Identify which cell holds the provided text, then report its [X, Y] central coordinate. 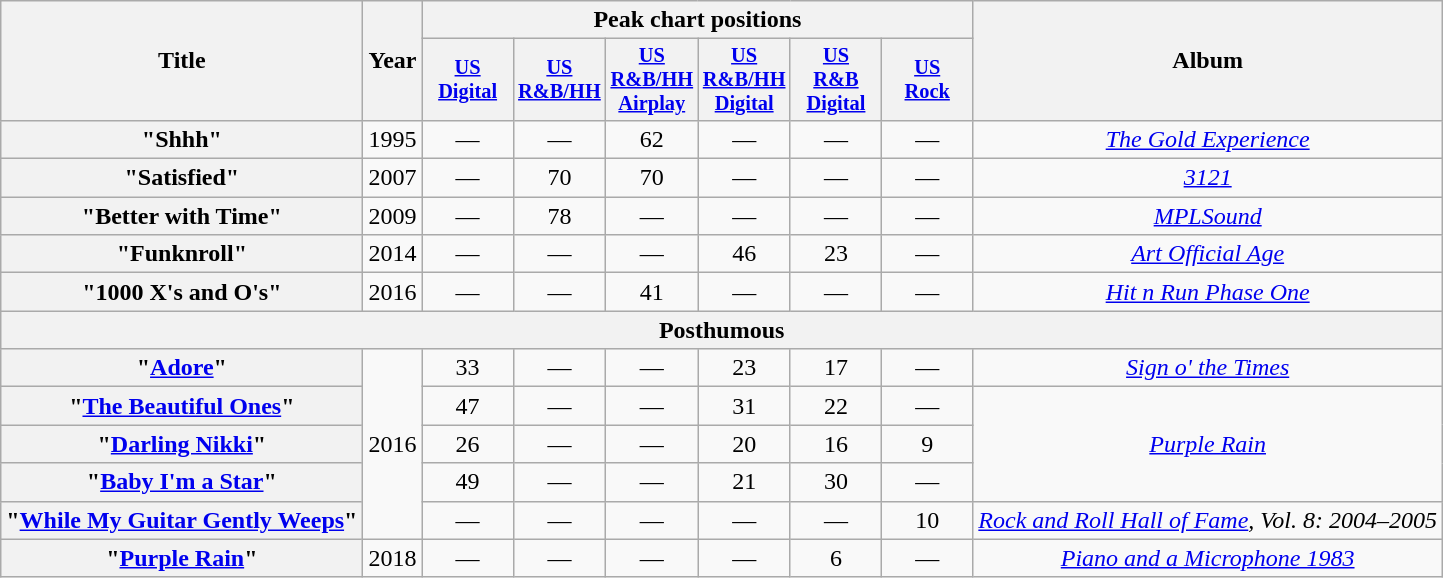
2009 [392, 216]
62 [652, 139]
"Better with Time" [182, 216]
17 [836, 368]
USR&B/HH [559, 80]
2014 [392, 254]
Title [182, 61]
Peak chart positions [698, 20]
The Gold Experience [1208, 139]
49 [468, 482]
22 [836, 406]
"Adore" [182, 368]
"Baby I'm a Star" [182, 482]
USRock [928, 80]
USR&B/HHDigital [744, 80]
1995 [392, 139]
33 [468, 368]
6 [836, 558]
Sign o' the Times [1208, 368]
Year [392, 61]
"Darling Nikki" [182, 444]
"Shhh" [182, 139]
Posthumous [722, 330]
2007 [392, 178]
"1000 X's and O's" [182, 292]
USDigital [468, 80]
"Satisfied" [182, 178]
16 [836, 444]
Album [1208, 61]
3121 [1208, 178]
10 [928, 520]
"Funknroll" [182, 254]
21 [744, 482]
46 [744, 254]
26 [468, 444]
MPLSound [1208, 216]
"While My Guitar Gently Weeps" [182, 520]
2018 [392, 558]
USR&B/HHAirplay [652, 80]
"The Beautiful Ones" [182, 406]
Piano and a Microphone 1983 [1208, 558]
31 [744, 406]
78 [559, 216]
Rock and Roll Hall of Fame, Vol. 8: 2004–2005 [1208, 520]
9 [928, 444]
47 [468, 406]
USR&BDigital [836, 80]
"Purple Rain" [182, 558]
Art Official Age [1208, 254]
41 [652, 292]
30 [836, 482]
20 [744, 444]
Purple Rain [1208, 444]
Hit n Run Phase One [1208, 292]
